Pinpoint the cell where the given text exists, returning its [X, Y] midpoint coordinate. 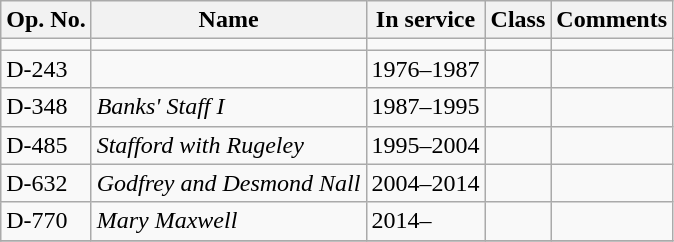
Name [228, 20]
Banks' Staff I [228, 107]
2014– [426, 221]
1976–1987 [426, 69]
1987–1995 [426, 107]
Godfrey and Desmond Nall [228, 183]
D-632 [46, 183]
Class [518, 20]
D-243 [46, 69]
2004–2014 [426, 183]
Op. No. [46, 20]
1995–2004 [426, 145]
D-348 [46, 107]
In service [426, 20]
D-485 [46, 145]
Mary Maxwell [228, 221]
D-770 [46, 221]
Stafford with Rugeley [228, 145]
Comments [612, 20]
